Extract the [x, y] coordinate from the center of the cell holding the provided text.  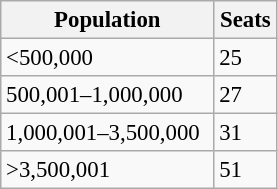
31 [246, 133]
1,000,001–3,500,000 [108, 133]
>3,500,001 [108, 170]
51 [246, 170]
500,001–1,000,000 [108, 95]
25 [246, 58]
Population [108, 20]
Seats [246, 20]
<500,000 [108, 58]
27 [246, 95]
